From the cell containing the given text, extract its center point as (X, Y) coordinate. 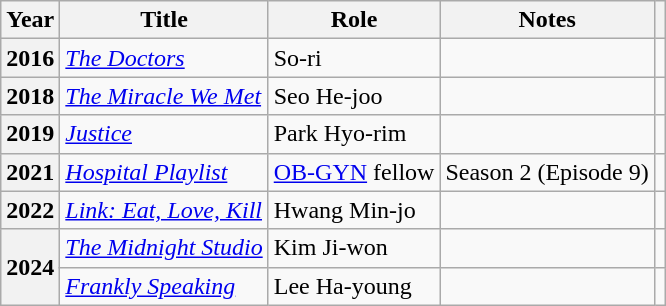
Season 2 (Episode 9) (547, 172)
Justice (164, 134)
2024 (30, 267)
2016 (30, 58)
Seo He-joo (354, 96)
Park Hyo-rim (354, 134)
Year (30, 20)
2018 (30, 96)
Lee Ha-young (354, 286)
The Doctors (164, 58)
So-ri (354, 58)
Link: Eat, Love, Kill (164, 210)
Hwang Min-jo (354, 210)
The Midnight Studio (164, 248)
2022 (30, 210)
Hospital Playlist (164, 172)
The Miracle We Met (164, 96)
Kim Ji-won (354, 248)
2021 (30, 172)
Title (164, 20)
Notes (547, 20)
Role (354, 20)
Frankly Speaking (164, 286)
OB-GYN fellow (354, 172)
2019 (30, 134)
